Identify which cell holds the provided text, then report its (x, y) central coordinate. 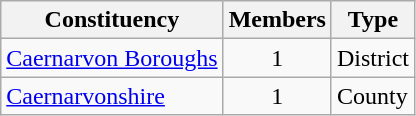
Members (277, 20)
County (372, 96)
Type (372, 20)
Constituency (112, 20)
Caernarvonshire (112, 96)
Caernarvon Boroughs (112, 58)
District (372, 58)
